Capture the cell that displays the provided text and extract its [X, Y] central coordinate. 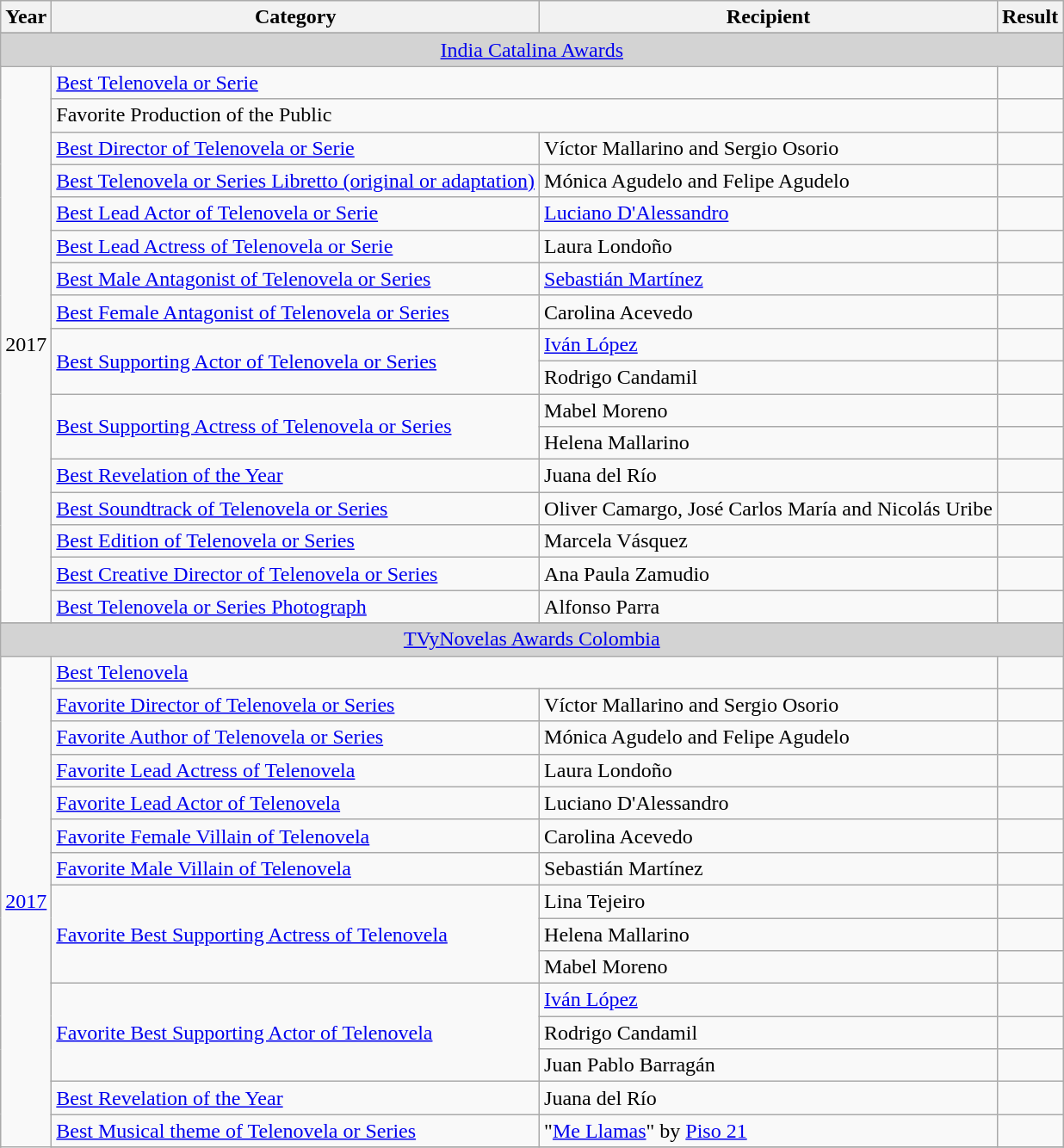
Year [26, 17]
Best Creative Director of Telenovela or Series [296, 574]
Best Supporting Actor of Telenovela or Series [296, 361]
India Catalina Awards [532, 50]
Lina Tejeiro [769, 901]
Best Musical theme of Telenovela or Series [296, 1131]
Best Telenovela or Series Libretto (original or adaptation) [296, 181]
Best Supporting Actress of Telenovela or Series [296, 427]
"Me Llamas" by Piso 21 [769, 1131]
Best Lead Actress of Telenovela or Serie [296, 246]
Favorite Male Villain of Telenovela [296, 868]
Best Male Antagonist of Telenovela or Series [296, 279]
Alfonso Parra [769, 607]
Marcela Vásquez [769, 541]
Favorite Production of the Public [525, 115]
Favorite Director of Telenovela or Series [296, 705]
Recipient [769, 17]
Juan Pablo Barragán [769, 1065]
Best Director of Telenovela or Serie [296, 148]
Best Lead Actor of Telenovela or Serie [296, 213]
Favorite Author of Telenovela or Series [296, 738]
Favorite Best Supporting Actor of Telenovela [296, 1033]
Best Telenovela [525, 672]
Best Soundtrack of Telenovela or Series [296, 509]
Best Female Antagonist of Telenovela or Series [296, 312]
Favorite Lead Actress of Telenovela [296, 770]
Best Edition of Telenovela or Series [296, 541]
Favorite Female Villain of Telenovela [296, 836]
Best Telenovela or Serie [525, 83]
Ana Paula Zamudio [769, 574]
Category [296, 17]
Favorite Best Supporting Actress of Telenovela [296, 934]
Result [1030, 17]
Favorite Lead Actor of Telenovela [296, 803]
Best Telenovela or Series Photograph [296, 607]
TVyNovelas Awards Colombia [532, 639]
Oliver Camargo, José Carlos María and Nicolás Uribe [769, 509]
